For the text-containing cell, return its midpoint in (X, Y) coordinate format. 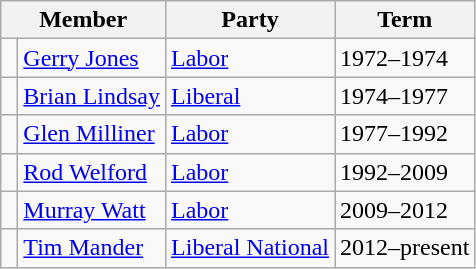
Liberal National (250, 248)
Party (250, 20)
Murray Watt (92, 210)
1977–1992 (405, 134)
Member (84, 20)
Rod Welford (92, 172)
Glen Milliner (92, 134)
1974–1977 (405, 96)
Tim Mander (92, 248)
2009–2012 (405, 210)
Gerry Jones (92, 58)
2012–present (405, 248)
Liberal (250, 96)
Brian Lindsay (92, 96)
Term (405, 20)
1992–2009 (405, 172)
1972–1974 (405, 58)
